Capture the cell that displays the provided text and extract its [X, Y] central coordinate. 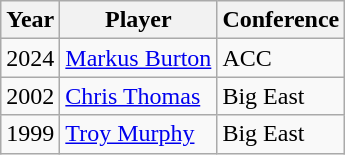
1999 [30, 134]
Markus Burton [138, 58]
Player [138, 20]
2024 [30, 58]
Troy Murphy [138, 134]
Chris Thomas [138, 96]
Year [30, 20]
ACC [281, 58]
2002 [30, 96]
Conference [281, 20]
